Find where the given text appears and provide that cell's center as [X, Y] coordinate. 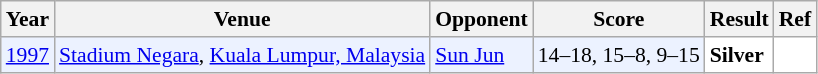
Sun Jun [482, 55]
Score [619, 19]
Year [28, 19]
Silver [740, 55]
1997 [28, 55]
Result [740, 19]
Opponent [482, 19]
Stadium Negara, Kuala Lumpur, Malaysia [242, 55]
14–18, 15–8, 9–15 [619, 55]
Venue [242, 19]
Ref [795, 19]
